Identify which cell holds the provided text, then report its [X, Y] central coordinate. 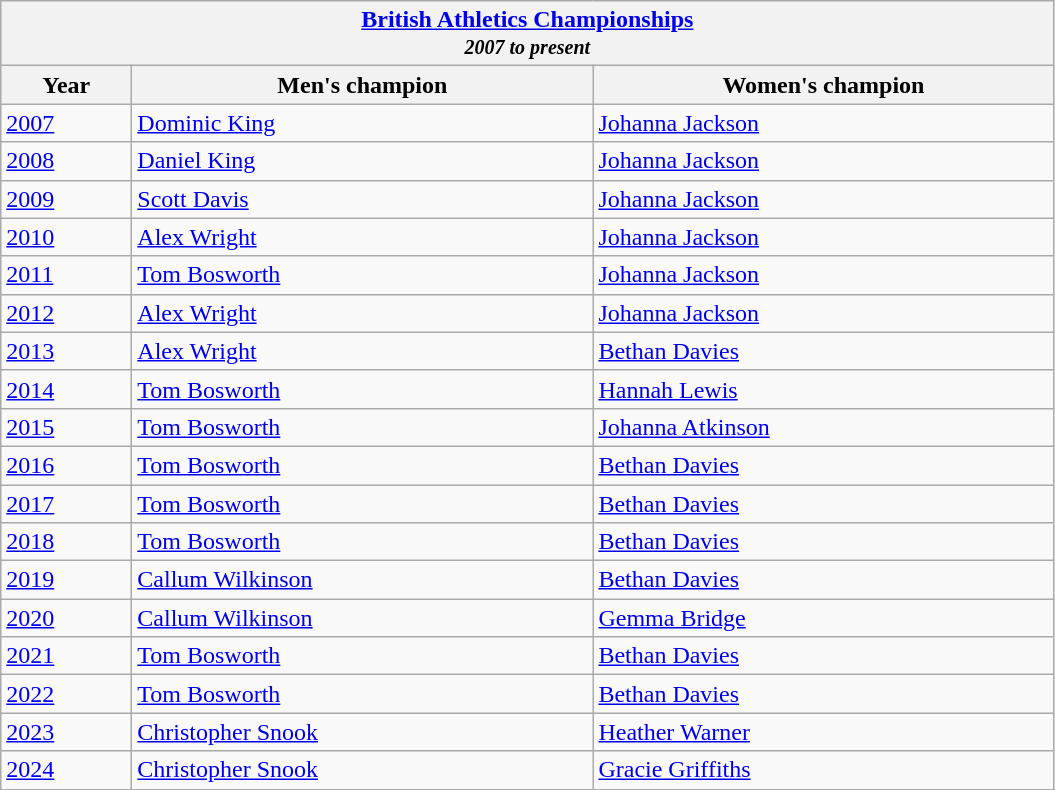
2016 [66, 465]
2015 [66, 427]
2019 [66, 580]
2009 [66, 199]
2021 [66, 656]
2010 [66, 237]
Johanna Atkinson [824, 427]
2017 [66, 503]
2007 [66, 123]
Heather Warner [824, 732]
Scott Davis [362, 199]
2018 [66, 542]
2013 [66, 351]
2023 [66, 732]
Gemma Bridge [824, 618]
Gracie Griffiths [824, 770]
2020 [66, 618]
Hannah Lewis [824, 389]
Women's champion [824, 85]
Dominic King [362, 123]
Daniel King [362, 161]
British Athletics Championships2007 to present [528, 34]
2022 [66, 694]
2014 [66, 389]
Year [66, 85]
2012 [66, 313]
2008 [66, 161]
Men's champion [362, 85]
2011 [66, 275]
2024 [66, 770]
